Locate the cell with the specified text and output its [x, y] center coordinate. 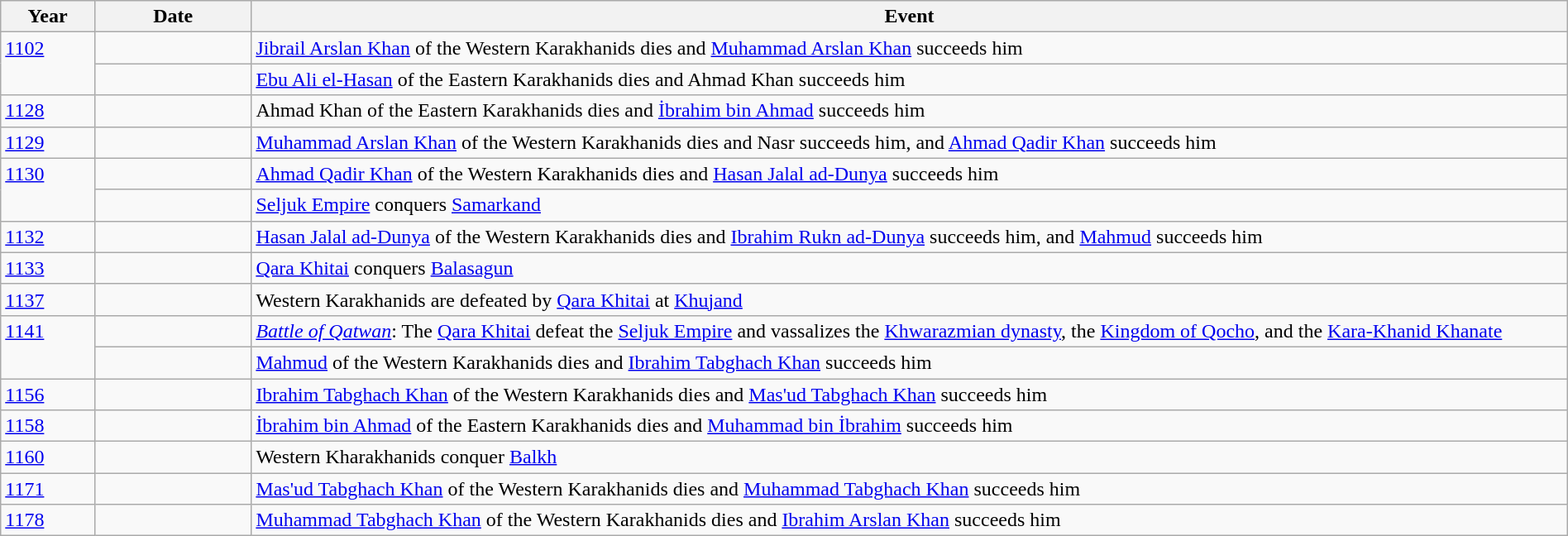
1132 [48, 237]
1128 [48, 111]
1141 [48, 347]
1160 [48, 457]
Western Karakhanids are defeated by Qara Khitai at Khujand [910, 299]
1158 [48, 426]
Muhammad Tabghach Khan of the Western Karakhanids dies and Ibrahim Arslan Khan succeeds him [910, 520]
Ebu Ali el-Hasan of the Eastern Karakhanids dies and Ahmad Khan succeeds him [910, 79]
1133 [48, 268]
Battle of Qatwan: The Qara Khitai defeat the Seljuk Empire and vassalizes the Khwarazmian dynasty, the Kingdom of Qocho, and the Kara-Khanid Khanate [910, 331]
Muhammad Arslan Khan of the Western Karakhanids dies and Nasr succeeds him, and Ahmad Qadir Khan succeeds him [910, 142]
1130 [48, 189]
1129 [48, 142]
Year [48, 17]
1102 [48, 64]
Event [910, 17]
1178 [48, 520]
Ahmad Khan of the Eastern Karakhanids dies and İbrahim bin Ahmad succeeds him [910, 111]
1156 [48, 395]
1171 [48, 489]
Mas'ud Tabghach Khan of the Western Karakhanids dies and Muhammad Tabghach Khan succeeds him [910, 489]
1137 [48, 299]
Jibrail Arslan Khan of the Western Karakhanids dies and Muhammad Arslan Khan succeeds him [910, 48]
Ibrahim Tabghach Khan of the Western Karakhanids dies and Mas'ud Tabghach Khan succeeds him [910, 395]
Seljuk Empire conquers Samarkand [910, 205]
İbrahim bin Ahmad of the Eastern Karakhanids dies and Muhammad bin İbrahim succeeds him [910, 426]
Mahmud of the Western Karakhanids dies and Ibrahim Tabghach Khan succeeds him [910, 362]
Date [172, 17]
Qara Khitai conquers Balasagun [910, 268]
Hasan Jalal ad-Dunya of the Western Karakhanids dies and Ibrahim Rukn ad-Dunya succeeds him, and Mahmud succeeds him [910, 237]
Western Kharakhanids conquer Balkh [910, 457]
Ahmad Qadir Khan of the Western Karakhanids dies and Hasan Jalal ad-Dunya succeeds him [910, 174]
